Search for the cell housing the specified text and yield its [x, y] center coordinate. 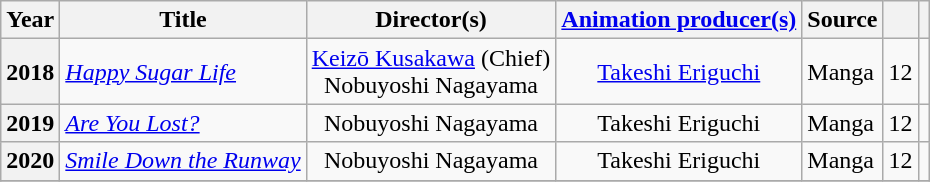
Animation producer(s) [679, 20]
Title [183, 20]
Source [842, 20]
Happy Sugar Life [183, 72]
Smile Down the Runway [183, 161]
2020 [30, 161]
2018 [30, 72]
2019 [30, 123]
Year [30, 20]
Keizō Kusakawa (Chief)Nobuyoshi Nagayama [431, 72]
Director(s) [431, 20]
Are You Lost? [183, 123]
